Detect which cell encompasses the target text, then output its (x, y) center coordinate. 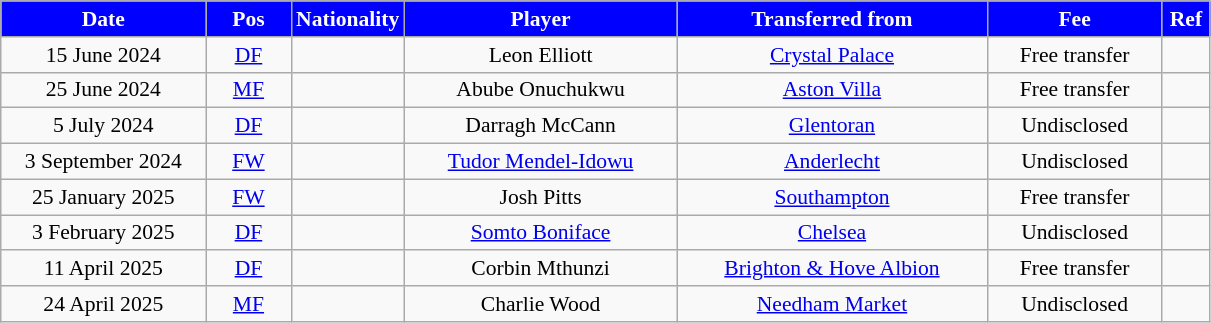
Nationality (348, 19)
Pos (248, 19)
Glentoran (832, 126)
Date (104, 19)
Needham Market (832, 304)
25 January 2025 (104, 197)
Corbin Mthunzi (540, 269)
Aston Villa (832, 90)
Josh Pitts (540, 197)
Somto Boniface (540, 233)
15 June 2024 (104, 55)
Player (540, 19)
Fee (1074, 19)
Charlie Wood (540, 304)
24 April 2025 (104, 304)
3 February 2025 (104, 233)
Crystal Palace (832, 55)
Brighton & Hove Albion (832, 269)
Abube Onuchukwu (540, 90)
Darragh McCann (540, 126)
Southampton (832, 197)
Transferred from (832, 19)
5 July 2024 (104, 126)
Chelsea (832, 233)
Leon Elliott (540, 55)
25 June 2024 (104, 90)
Anderlecht (832, 162)
Tudor Mendel-Idowu (540, 162)
Ref (1186, 19)
11 April 2025 (104, 269)
3 September 2024 (104, 162)
